Search for the cell housing the specified text and yield its (x, y) center coordinate. 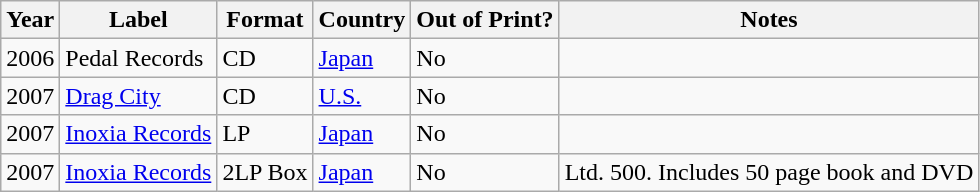
Country (362, 20)
2LP Box (265, 172)
Label (138, 20)
2006 (30, 58)
Pedal Records (138, 58)
Notes (769, 20)
Format (265, 20)
Year (30, 20)
Out of Print? (485, 20)
U.S. (362, 96)
Drag City (138, 96)
Ltd. 500. Includes 50 page book and DVD (769, 172)
LP (265, 134)
